Extract the [x, y] coordinate from the center of the cell holding the provided text.  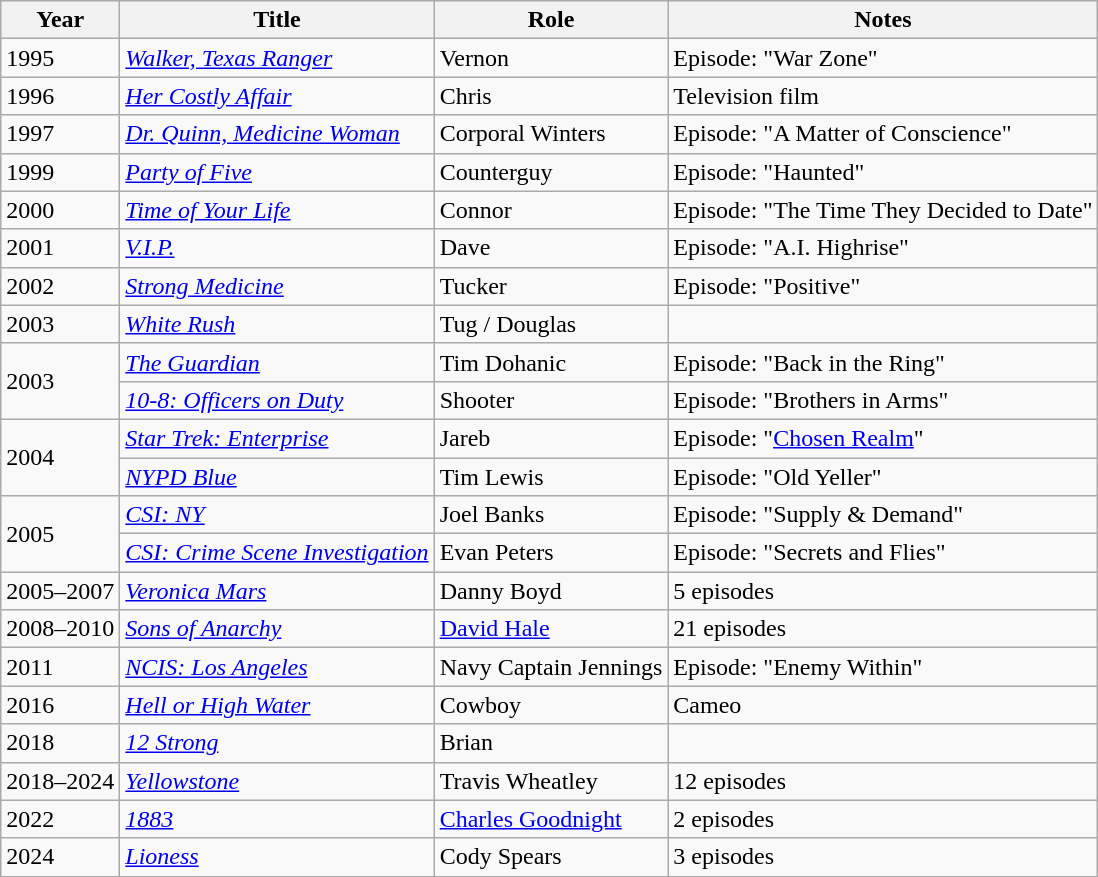
Party of Five [277, 172]
1995 [60, 58]
2001 [60, 248]
Danny Boyd [551, 591]
Chris [551, 96]
Walker, Texas Ranger [277, 58]
Cowboy [551, 705]
Episode: "Enemy Within" [883, 667]
Yellowstone [277, 781]
Episode: "War Zone" [883, 58]
Jareb [551, 438]
Connor [551, 210]
Star Trek: Enterprise [277, 438]
Dr. Quinn, Medicine Woman [277, 134]
Corporal Winters [551, 134]
Tucker [551, 286]
2005 [60, 534]
Strong Medicine [277, 286]
1883 [277, 819]
2018–2024 [60, 781]
Episode: "Supply & Demand" [883, 515]
5 episodes [883, 591]
CSI: NY [277, 515]
Joel Banks [551, 515]
2016 [60, 705]
Title [277, 20]
Lioness [277, 857]
12 episodes [883, 781]
Episode: "Old Yeller" [883, 477]
10-8: Officers on Duty [277, 400]
2022 [60, 819]
Tim Dohanic [551, 362]
White Rush [277, 324]
Evan Peters [551, 553]
Hell or High Water [277, 705]
Time of Your Life [277, 210]
Episode: "Positive" [883, 286]
Episode: "A.I. Highrise" [883, 248]
Her Costly Affair [277, 96]
NYPD Blue [277, 477]
CSI: Crime Scene Investigation [277, 553]
Year [60, 20]
2024 [60, 857]
2004 [60, 457]
Counterguy [551, 172]
The Guardian [277, 362]
3 episodes [883, 857]
Episode: "Back in the Ring" [883, 362]
Brian [551, 743]
Vernon [551, 58]
Charles Goodnight [551, 819]
NCIS: Los Angeles [277, 667]
Travis Wheatley [551, 781]
Role [551, 20]
Navy Captain Jennings [551, 667]
1996 [60, 96]
Cameo [883, 705]
2018 [60, 743]
2000 [60, 210]
Tug / Douglas [551, 324]
Cody Spears [551, 857]
12 Strong [277, 743]
Episode: "The Time They Decided to Date" [883, 210]
Notes [883, 20]
Episode: "Chosen Realm" [883, 438]
1999 [60, 172]
Television film [883, 96]
Dave [551, 248]
Episode: "Haunted" [883, 172]
Tim Lewis [551, 477]
Episode: "Secrets and Flies" [883, 553]
Episode: "Brothers in Arms" [883, 400]
21 episodes [883, 629]
Episode: "A Matter of Conscience" [883, 134]
2011 [60, 667]
2002 [60, 286]
Sons of Anarchy [277, 629]
1997 [60, 134]
David Hale [551, 629]
Veronica Mars [277, 591]
2005–2007 [60, 591]
Shooter [551, 400]
V.I.P. [277, 248]
2 episodes [883, 819]
2008–2010 [60, 629]
